Output the (x, y) coordinate of the center of the cell containing the given text.  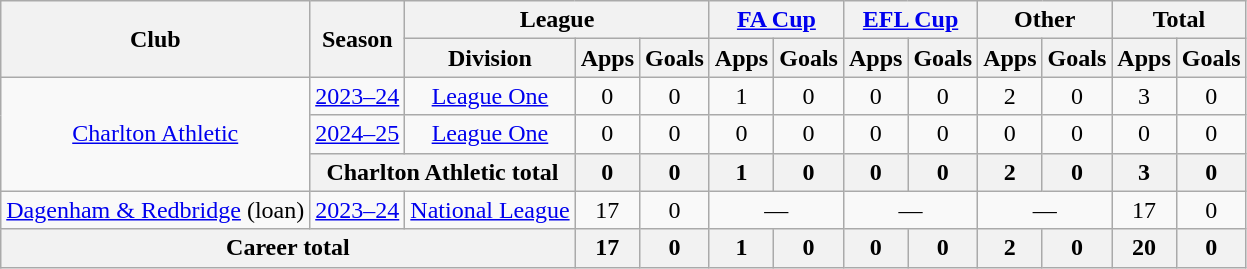
Charlton Athletic (156, 134)
League (557, 20)
Other (1045, 20)
FA Cup (776, 20)
Charlton Athletic total (442, 172)
EFL Cup (910, 20)
Club (156, 39)
Career total (288, 248)
Dagenham & Redbridge (loan) (156, 210)
National League (490, 210)
Total (1179, 20)
20 (1144, 248)
Season (358, 39)
Division (490, 58)
2024–25 (358, 134)
